Search for the cell housing the specified text and yield its (x, y) center coordinate. 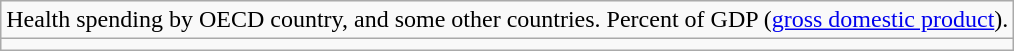
Health spending by OECD country, and some other countries. Percent of GDP (gross domestic product). (508, 20)
